Search for the cell housing the specified text and yield its [x, y] center coordinate. 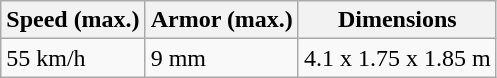
Dimensions [397, 20]
4.1 x 1.75 x 1.85 m [397, 58]
55 km/h [73, 58]
Armor (max.) [222, 20]
Speed (max.) [73, 20]
9 mm [222, 58]
